Return [X, Y] of the center of cell containing provided text 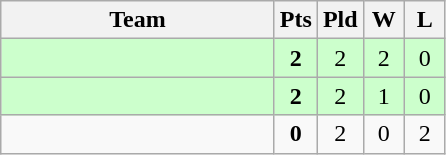
1 [384, 96]
Team [138, 20]
Pld [340, 20]
W [384, 20]
L [424, 20]
Pts [296, 20]
